Scan for the cell matching the given text and deliver its [x, y] coordinate at center. 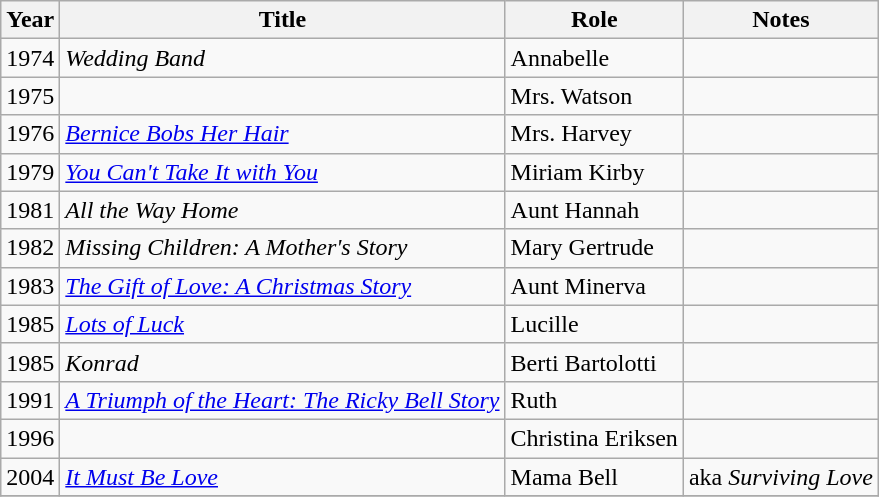
Wedding Band [282, 58]
Berti Bartolotti [594, 362]
Year [30, 20]
1996 [30, 438]
1976 [30, 134]
Mary Gertrude [594, 248]
A Triumph of the Heart: The Ricky Bell Story [282, 400]
You Can't Take It with You [282, 172]
Konrad [282, 362]
All the Way Home [282, 210]
Aunt Hannah [594, 210]
Bernice Bobs Her Hair [282, 134]
Notes [780, 20]
Ruth [594, 400]
Title [282, 20]
Missing Children: A Mother's Story [282, 248]
Role [594, 20]
1979 [30, 172]
1975 [30, 96]
1991 [30, 400]
Mrs. Watson [594, 96]
Lucille [594, 324]
Mama Bell [594, 477]
The Gift of Love: A Christmas Story [282, 286]
Miriam Kirby [594, 172]
1981 [30, 210]
Mrs. Harvey [594, 134]
aka Surviving Love [780, 477]
Annabelle [594, 58]
1974 [30, 58]
Lots of Luck [282, 324]
2004 [30, 477]
Aunt Minerva [594, 286]
Christina Eriksen [594, 438]
1982 [30, 248]
It Must Be Love [282, 477]
1983 [30, 286]
